Locate the cell with the specified text and output its [X, Y] center coordinate. 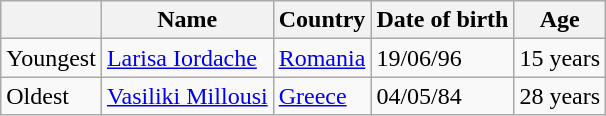
Age [560, 20]
Date of birth [442, 20]
19/06/96 [442, 58]
Youngest [52, 58]
15 years [560, 58]
Greece [322, 96]
Romania [322, 58]
Name [187, 20]
Country [322, 20]
28 years [560, 96]
Oldest [52, 96]
Larisa Iordache [187, 58]
Vasiliki Millousi [187, 96]
04/05/84 [442, 96]
